Output the [X, Y] coordinate of the center of the cell containing the given text.  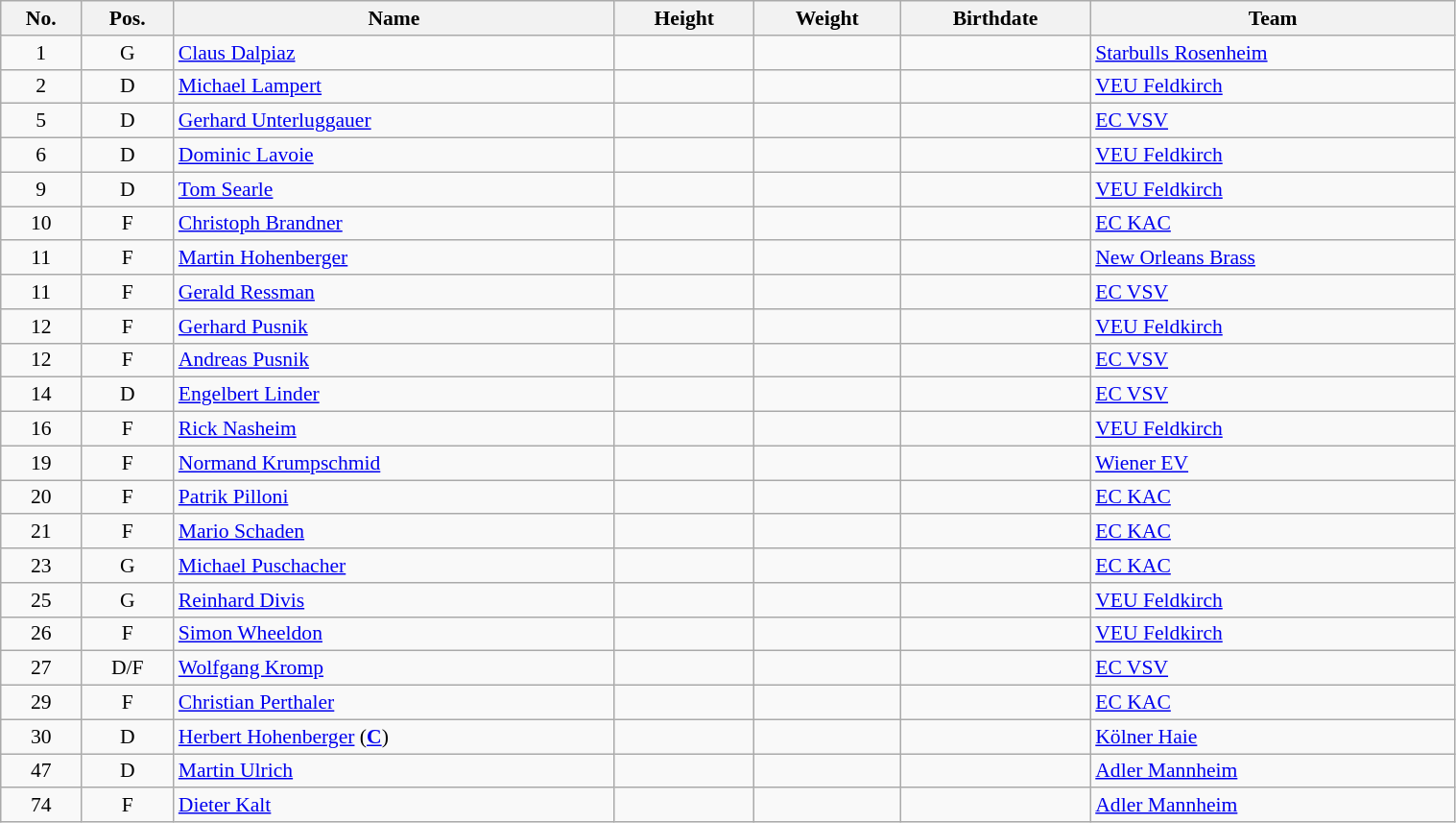
Weight [827, 18]
Patrik Pilloni [394, 497]
Simon Wheeldon [394, 634]
30 [41, 737]
Claus Dalpiaz [394, 53]
Martin Hohenberger [394, 258]
Michael Lampert [394, 86]
16 [41, 429]
Martin Ulrich [394, 771]
9 [41, 189]
Wiener EV [1273, 463]
Name [394, 18]
Pos. [128, 18]
Tom Searle [394, 189]
Kölner Haie [1273, 737]
Christian Perthaler [394, 703]
Normand Krumpschmid [394, 463]
No. [41, 18]
Rick Nasheim [394, 429]
1 [41, 53]
10 [41, 224]
Michael Puschacher [394, 566]
Gerhard Unterluggauer [394, 121]
Mario Schaden [394, 532]
Team [1273, 18]
74 [41, 806]
25 [41, 600]
Starbulls Rosenheim [1273, 53]
Birthdate [995, 18]
20 [41, 497]
47 [41, 771]
Wolfgang Kromp [394, 668]
29 [41, 703]
Dieter Kalt [394, 806]
23 [41, 566]
Christoph Brandner [394, 224]
D/F [128, 668]
21 [41, 532]
Dominic Lavoie [394, 156]
Andreas Pusnik [394, 360]
Reinhard Divis [394, 600]
27 [41, 668]
Engelbert Linder [394, 395]
6 [41, 156]
New Orleans Brass [1273, 258]
Herbert Hohenberger (C) [394, 737]
2 [41, 86]
26 [41, 634]
19 [41, 463]
14 [41, 395]
Height [683, 18]
Gerald Ressman [394, 292]
5 [41, 121]
Gerhard Pusnik [394, 327]
